Output the [X, Y] coordinate of the center of the cell containing the given text.  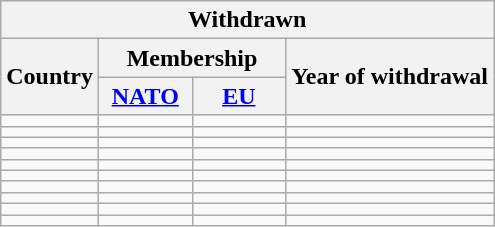
Country [50, 77]
Year of withdrawal [390, 77]
Withdrawn [248, 20]
Membership [192, 58]
NATO [145, 96]
EU [239, 96]
